Output the (X, Y) coordinate of the center of the cell containing the given text.  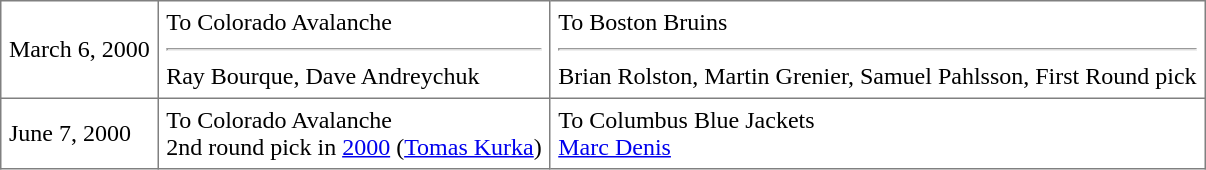
To Columbus Blue JacketsMarc Denis (878, 133)
March 6, 2000 (80, 50)
To Colorado Avalanche Ray Bourque, Dave Andreychuk (354, 50)
To Boston Bruins Brian Rolston, Martin Grenier, Samuel Pahlsson, First Round pick (878, 50)
June 7, 2000 (80, 133)
To Colorado Avalanche2nd round pick in 2000 (Tomas Kurka) (354, 133)
